For the text-containing cell, return its midpoint in (x, y) coordinate format. 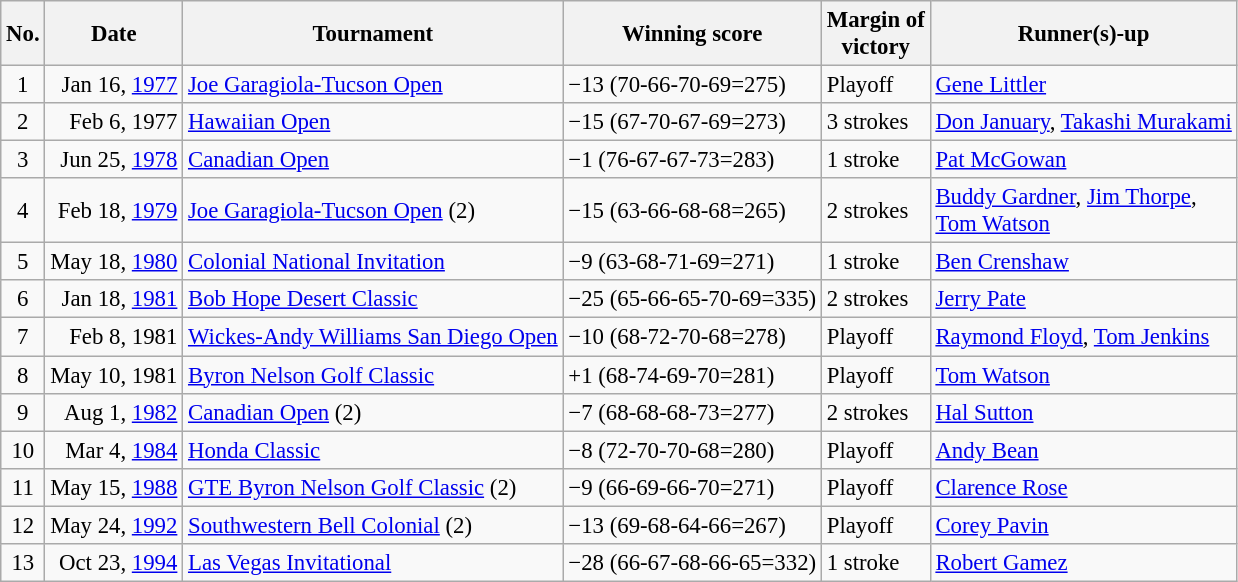
Tournament (373, 34)
−8 (72-70-70-68=280) (692, 450)
9 (23, 412)
10 (23, 450)
Date (114, 34)
−15 (63-66-68-68=265) (692, 210)
GTE Byron Nelson Golf Classic (2) (373, 487)
Jan 18, 1981 (114, 299)
Pat McGowan (1084, 160)
Canadian Open (373, 160)
Wickes-Andy Williams San Diego Open (373, 337)
Joe Garagiola-Tucson Open (2) (373, 210)
May 18, 1980 (114, 262)
Canadian Open (2) (373, 412)
Oct 23, 1994 (114, 563)
No. (23, 34)
Buddy Gardner, Jim Thorpe, Tom Watson (1084, 210)
3 (23, 160)
Colonial National Invitation (373, 262)
3 strokes (876, 122)
−13 (69-68-64-66=267) (692, 525)
Feb 18, 1979 (114, 210)
−25 (65-66-65-70-69=335) (692, 299)
−28 (66-67-68-66-65=332) (692, 563)
13 (23, 563)
2 (23, 122)
Andy Bean (1084, 450)
Ben Crenshaw (1084, 262)
Robert Gamez (1084, 563)
Gene Littler (1084, 85)
May 10, 1981 (114, 375)
6 (23, 299)
Corey Pavin (1084, 525)
8 (23, 375)
Jan 16, 1977 (114, 85)
Tom Watson (1084, 375)
Aug 1, 1982 (114, 412)
Byron Nelson Golf Classic (373, 375)
−15 (67-70-67-69=273) (692, 122)
Jun 25, 1978 (114, 160)
Hal Sutton (1084, 412)
May 24, 1992 (114, 525)
Southwestern Bell Colonial (2) (373, 525)
4 (23, 210)
Margin ofvictory (876, 34)
Feb 6, 1977 (114, 122)
Raymond Floyd, Tom Jenkins (1084, 337)
−1 (76-67-67-73=283) (692, 160)
Hawaiian Open (373, 122)
Joe Garagiola-Tucson Open (373, 85)
May 15, 1988 (114, 487)
1 (23, 85)
Jerry Pate (1084, 299)
12 (23, 525)
Don January, Takashi Murakami (1084, 122)
11 (23, 487)
Bob Hope Desert Classic (373, 299)
Winning score (692, 34)
Honda Classic (373, 450)
+1 (68-74-69-70=281) (692, 375)
Mar 4, 1984 (114, 450)
Runner(s)-up (1084, 34)
Las Vegas Invitational (373, 563)
7 (23, 337)
−7 (68-68-68-73=277) (692, 412)
−13 (70-66-70-69=275) (692, 85)
5 (23, 262)
−9 (66-69-66-70=271) (692, 487)
−10 (68-72-70-68=278) (692, 337)
Feb 8, 1981 (114, 337)
Clarence Rose (1084, 487)
−9 (63-68-71-69=271) (692, 262)
